From the cell containing the given text, extract its center point as [x, y] coordinate. 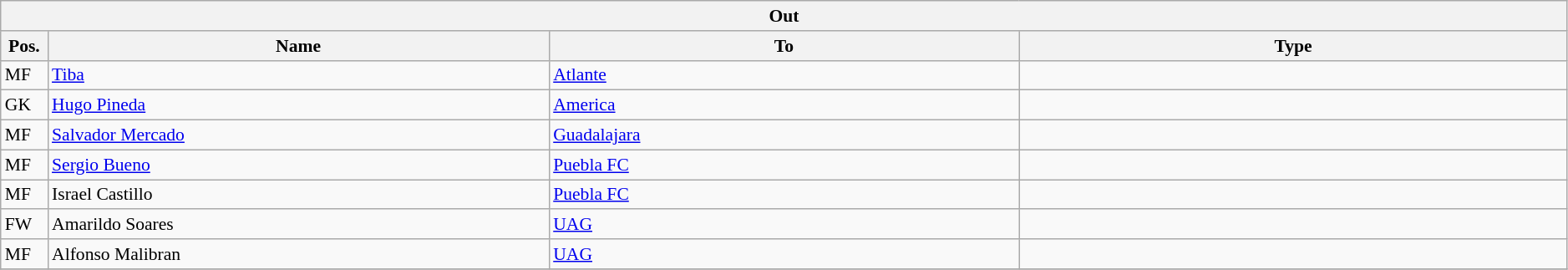
Guadalajara [784, 135]
Amarildo Soares [298, 225]
Pos. [24, 46]
Sergio Bueno [298, 165]
Hugo Pineda [298, 105]
Atlante [784, 75]
Israel Castillo [298, 195]
Type [1293, 46]
America [784, 105]
Name [298, 46]
FW [24, 225]
To [784, 46]
Tiba [298, 75]
Salvador Mercado [298, 135]
Out [784, 16]
Alfonso Malibran [298, 254]
GK [24, 105]
